Return the (x, y) coordinate for the center point of the cell that contains the specified text.  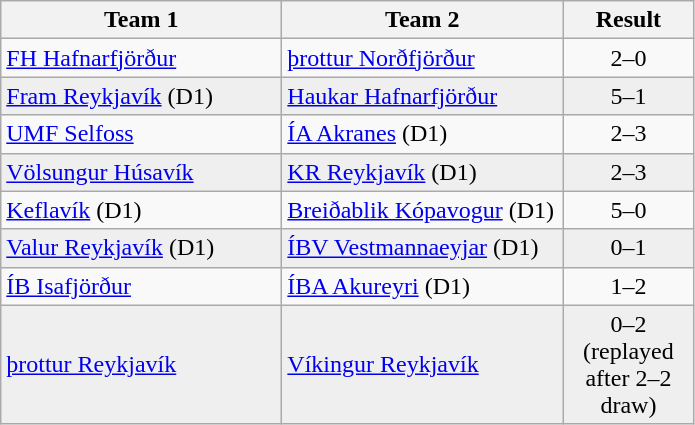
0–2 (replayed after 2–2 draw) (628, 364)
5–1 (628, 96)
KR Reykjavík (D1) (422, 172)
FH Hafnarfjörður (142, 58)
1–2 (628, 286)
Breiðablik Kópavogur (D1) (422, 210)
ÍB Isafjörður (142, 286)
ÍA Akranes (D1) (422, 134)
Haukar Hafnarfjörður (422, 96)
Keflavík (D1) (142, 210)
Result (628, 20)
0–1 (628, 248)
Valur Reykjavík (D1) (142, 248)
UMF Selfoss (142, 134)
þrottur Norðfjörður (422, 58)
Fram Reykjavík (D1) (142, 96)
Team 2 (422, 20)
ÍBA Akureyri (D1) (422, 286)
þrottur Reykjavík (142, 364)
Víkingur Reykjavík (422, 364)
2–0 (628, 58)
ÍBV Vestmannaeyjar (D1) (422, 248)
5–0 (628, 210)
Völsungur Húsavík (142, 172)
Team 1 (142, 20)
